Capture the cell that displays the provided text and extract its [X, Y] central coordinate. 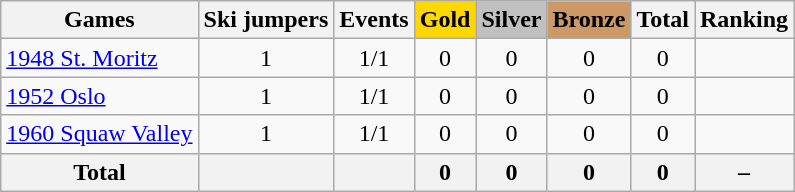
Ranking [744, 20]
1948 St. Moritz [100, 58]
– [744, 172]
Events [374, 20]
Silver [512, 20]
Ski jumpers [266, 20]
Bronze [589, 20]
Games [100, 20]
1960 Squaw Valley [100, 134]
1952 Oslo [100, 96]
Gold [445, 20]
